Locate the cell with the specified text and output its [x, y] center coordinate. 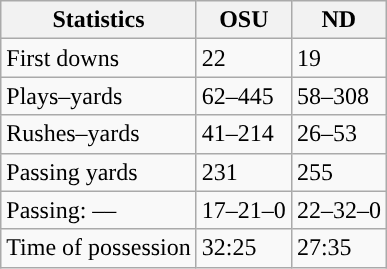
17–21–0 [244, 210]
Rushes–yards [99, 134]
58–308 [338, 96]
First downs [99, 58]
OSU [244, 20]
Passing yards [99, 172]
231 [244, 172]
41–214 [244, 134]
Time of possession [99, 248]
32:25 [244, 248]
22–32–0 [338, 210]
Plays–yards [99, 96]
255 [338, 172]
62–445 [244, 96]
Statistics [99, 20]
27:35 [338, 248]
26–53 [338, 134]
Passing: –– [99, 210]
19 [338, 58]
22 [244, 58]
ND [338, 20]
